Capture the cell that displays the provided text and extract its [X, Y] central coordinate. 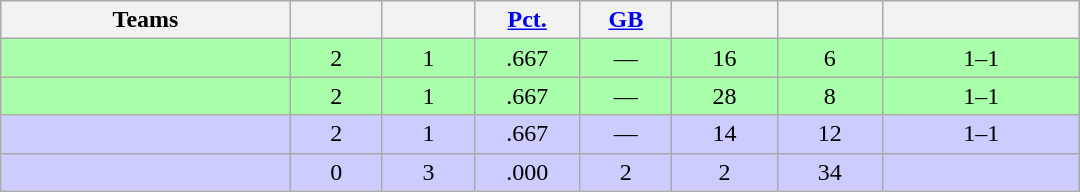
6 [830, 58]
GB [626, 20]
Pct. [528, 20]
14 [724, 134]
28 [724, 96]
12 [830, 134]
8 [830, 96]
16 [724, 58]
3 [428, 172]
0 [336, 172]
.000 [528, 172]
34 [830, 172]
Teams [146, 20]
